From the cell containing the given text, extract its center point as [x, y] coordinate. 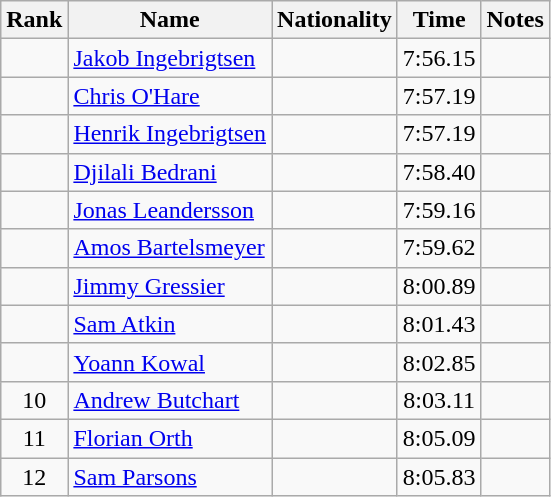
8:03.11 [439, 400]
Jonas Leandersson [170, 210]
8:01.43 [439, 324]
8:02.85 [439, 362]
Andrew Butchart [170, 400]
Rank [34, 20]
8:05.09 [439, 438]
Chris O'Hare [170, 96]
12 [34, 477]
7:56.15 [439, 58]
Jimmy Gressier [170, 286]
8:00.89 [439, 286]
Florian Orth [170, 438]
Sam Parsons [170, 477]
Jakob Ingebrigtsen [170, 58]
Time [439, 20]
8:05.83 [439, 477]
Notes [515, 20]
11 [34, 438]
10 [34, 400]
Name [170, 20]
7:59.62 [439, 248]
Amos Bartelsmeyer [170, 248]
Henrik Ingebrigtsen [170, 134]
7:59.16 [439, 210]
Yoann Kowal [170, 362]
Nationality [335, 20]
Sam Atkin [170, 324]
7:58.40 [439, 172]
Djilali Bedrani [170, 172]
